Scan for the cell matching the given text and deliver its [X, Y] coordinate at center. 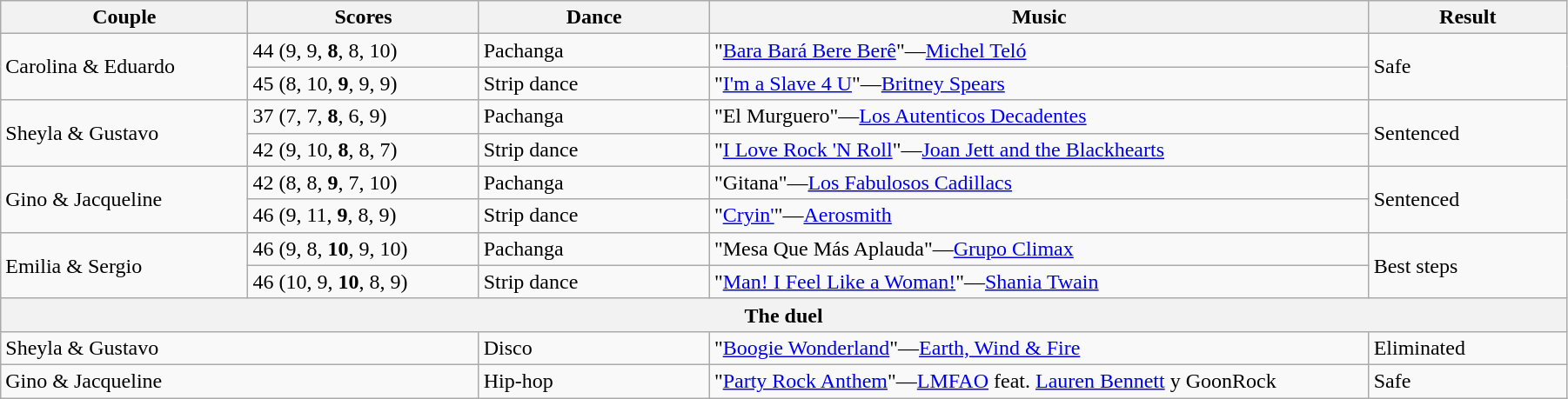
Result [1467, 17]
Scores [364, 17]
Emilia & Sergio [124, 265]
37 (7, 7, 8, 6, 9) [364, 116]
45 (8, 10, 9, 9, 9) [364, 83]
"I Love Rock 'N Roll"—Joan Jett and the Blackhearts [1039, 150]
"Cryin'"—Aerosmith [1039, 216]
46 (9, 8, 10, 9, 10) [364, 249]
42 (9, 10, 8, 8, 7) [364, 150]
42 (8, 8, 9, 7, 10) [364, 183]
Carolina & Eduardo [124, 67]
Eliminated [1467, 348]
"Bara Bará Bere Berê"—Michel Teló [1039, 50]
Best steps [1467, 265]
Music [1039, 17]
"Man! I Feel Like a Woman!"—Shania Twain [1039, 282]
"Party Rock Anthem"—LMFAO feat. Lauren Bennett y GoonRock [1039, 381]
Dance [593, 17]
"Boogie Wonderland"—Earth, Wind & Fire [1039, 348]
"Mesa Que Más Aplauda"—Grupo Climax [1039, 249]
"Gitana"—Los Fabulosos Cadillacs [1039, 183]
"I'm a Slave 4 U"—Britney Spears [1039, 83]
44 (9, 9, 8, 8, 10) [364, 50]
The duel [784, 315]
Hip-hop [593, 381]
Couple [124, 17]
46 (9, 11, 9, 8, 9) [364, 216]
Disco [593, 348]
"El Murguero"—Los Autenticos Decadentes [1039, 116]
46 (10, 9, 10, 8, 9) [364, 282]
